Extract the [x, y] coordinate from the center of the cell holding the provided text.  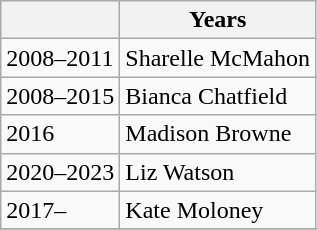
Years [218, 20]
Kate Moloney [218, 210]
2008–2015 [60, 96]
Bianca Chatfield [218, 96]
2020–2023 [60, 172]
2008–2011 [60, 58]
Sharelle McMahon [218, 58]
Madison Browne [218, 134]
2017– [60, 210]
2016 [60, 134]
Liz Watson [218, 172]
